Detect which cell encompasses the target text, then output its [x, y] center coordinate. 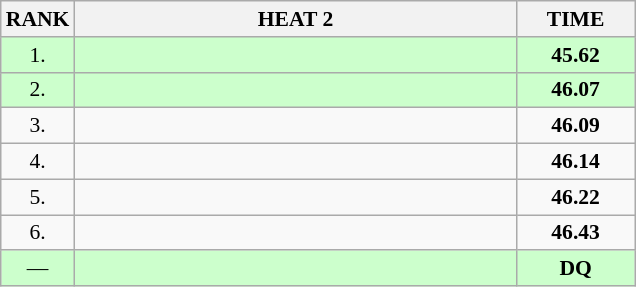
4. [38, 162]
46.43 [576, 233]
TIME [576, 19]
5. [38, 197]
46.22 [576, 197]
46.14 [576, 162]
2. [38, 90]
RANK [38, 19]
1. [38, 55]
3. [38, 126]
6. [38, 233]
45.62 [576, 55]
HEAT 2 [295, 19]
46.09 [576, 126]
46.07 [576, 90]
DQ [576, 269]
— [38, 269]
